Locate the cell with the specified text and output its [x, y] center coordinate. 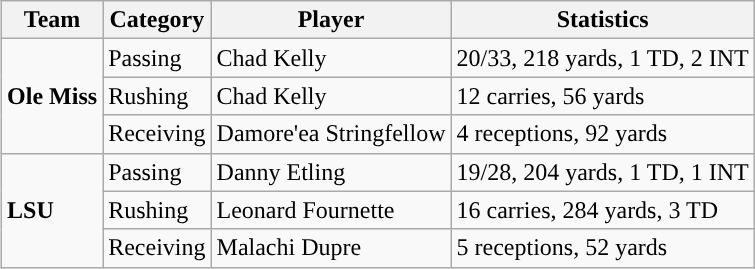
Player [331, 20]
5 receptions, 52 yards [602, 248]
Damore'ea Stringfellow [331, 134]
Team [52, 20]
Ole Miss [52, 96]
Leonard Fournette [331, 210]
Statistics [602, 20]
4 receptions, 92 yards [602, 134]
LSU [52, 210]
16 carries, 284 yards, 3 TD [602, 210]
Danny Etling [331, 172]
Malachi Dupre [331, 248]
19/28, 204 yards, 1 TD, 1 INT [602, 172]
Category [157, 20]
12 carries, 56 yards [602, 96]
20/33, 218 yards, 1 TD, 2 INT [602, 58]
